From the cell containing the given text, extract its center point as [x, y] coordinate. 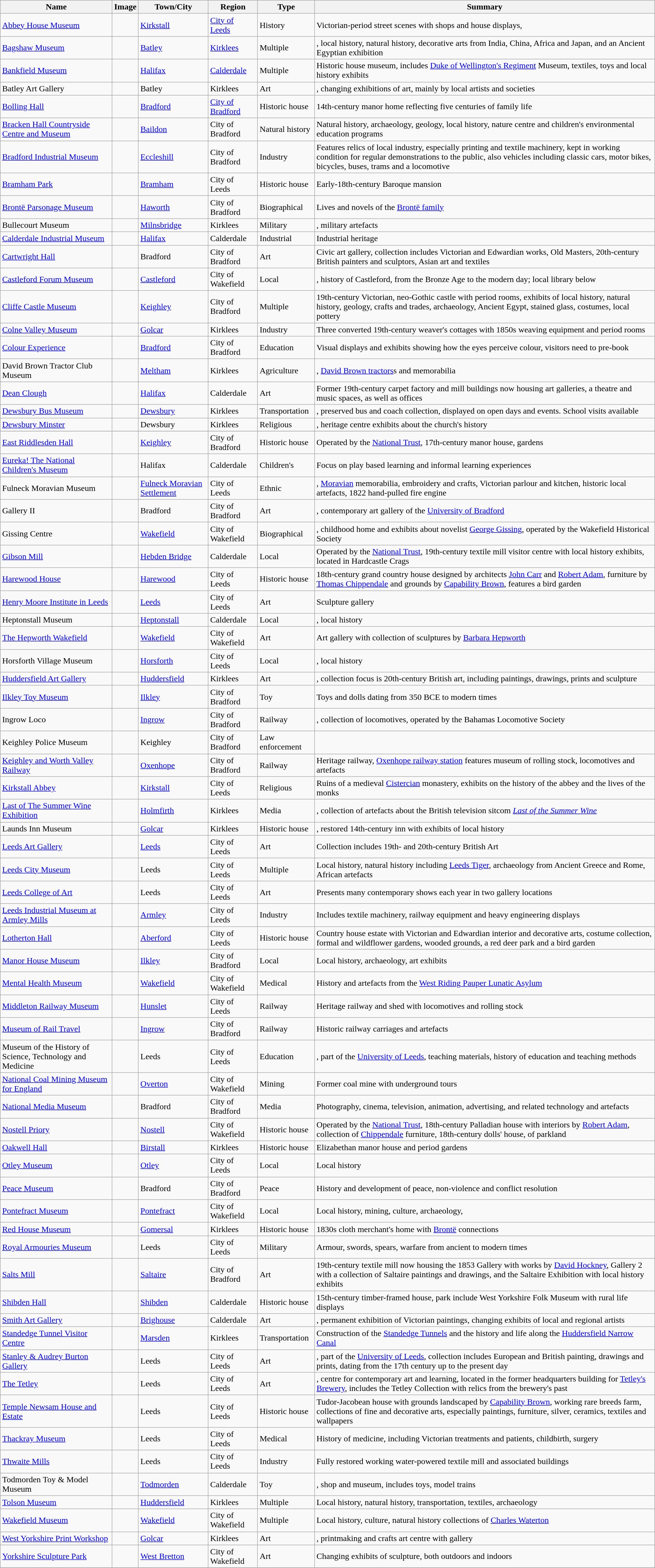
Gissing Centre [56, 533]
Elizabethan manor house and period gardens [485, 1147]
, collection of artefacts about the British television sitcom Last of the Summer Wine [485, 810]
Ilkley Toy Museum [56, 697]
The Hepworth Wakefield [56, 638]
Todmorden Toy & Model Museum [56, 1484]
15th-century timber-framed house, park include West Yorkshire Folk Museum with rural life displays [485, 1302]
Historic house museum, includes Duke of Wellington's Regiment Museum, textiles, toys and local history exhibits [485, 71]
Mental Health Museum [56, 983]
Bullecourt Museum [56, 225]
Shibden Hall [56, 1302]
Early-18th-century Baroque mansion [485, 184]
Summary [485, 7]
, restored 14th-century inn with exhibits of local history [485, 829]
Marsden [174, 1338]
Heritage railway, Oxenhope railway station features museum of rolling stock, locomotives and artefacts [485, 765]
Victorian-period street scenes with shops and house displays, [485, 25]
, shop and museum, includes toys, model trains [485, 1484]
Leeds College of Art [56, 892]
Oxenhope [174, 765]
Cliffe Castle Museum [56, 307]
Local history, culture, natural history collections of Charles Waterton [485, 1520]
Changing exhibits of sculpture, both outdoors and indoors [485, 1556]
Presents many contemporary shows each year in two gallery locations [485, 892]
Overton [174, 1084]
Heptonstall Museum [56, 620]
West Bretton [174, 1556]
History and artefacts from the West Riding Pauper Lunatic Asylum [485, 983]
History of medicine, including Victorian treatments and patients, childbirth, surgery [485, 1439]
Operated by the National Trust, 17th-century manor house, gardens [485, 442]
Bradford Industrial Museum [56, 157]
Tolson Museum [56, 1502]
Bramham [174, 184]
Type [286, 7]
West Yorkshire Print Workshop [56, 1538]
Fulneck Moravian Settlement [174, 488]
Gallery II [56, 511]
Name [56, 7]
Bagshaw Museum [56, 48]
Wakefield Museum [56, 1520]
Construction of the Standedge Tunnels and the history and life along the Huddersfield Narrow Canal [485, 1338]
Ethnic [286, 488]
Abbey House Museum [56, 25]
, childhood home and exhibits about novelist George Gissing, operated by the Wakefield Historical Society [485, 533]
Horsforth Village Museum [56, 661]
Local history, natural history, transportation, textiles, archaeology [485, 1502]
Huddersfield Art Gallery [56, 679]
Local history, mining, culture, archaeology, [485, 1211]
Leeds Art Gallery [56, 847]
Armour, swords, spears, warfare from ancient to modern times [485, 1247]
, local history, natural history, decorative arts from India, China, Africa and Japan, and an Ancient Egyptian exhibition [485, 48]
History and development of peace, non-violence and conflict resolution [485, 1188]
, part of the University of Leeds, teaching materials, history of education and teaching methods [485, 1056]
Dean Clough [56, 393]
Historic railway carriages and artefacts [485, 1029]
Colne Valley Museum [56, 330]
Birstall [174, 1147]
Local history, archaeology, art exhibits [485, 961]
Meltham [174, 370]
Fully restored working water-powered textile mill and associated buildings [485, 1461]
Henry Moore Institute in Leeds [56, 602]
Pontefract Museum [56, 1211]
Launds Inn Museum [56, 829]
Gibson Mill [56, 556]
Smith Art Gallery [56, 1320]
Armley [174, 915]
Heritage railway and shed with locomotives and rolling stock [485, 1006]
Brontë Parsonage Museum [56, 207]
Toys and dolls dating from 350 BCE to modern times [485, 697]
, heritage centre exhibits about the church's history [485, 424]
Baildon [174, 129]
Includes textile machinery, railway equipment and heavy engineering displays [485, 915]
Dewsbury Minster [56, 424]
Image [125, 7]
Museum of the History of Science, Technology and Medicine [56, 1056]
Gomersal [174, 1229]
Horsforth [174, 661]
Castleford [174, 279]
Leeds City Museum [56, 869]
Visual displays and exhibits showing how the eyes perceive colour, visitors need to pre-book [485, 348]
Leeds Industrial Museum at Armley Mills [56, 915]
, military artefacts [485, 225]
Thwaite Mills [56, 1461]
Region [233, 7]
14th-century manor home reflecting five centuries of family life [485, 106]
Pontefract [174, 1211]
Kirkstall Abbey [56, 788]
Oakwell Hall [56, 1147]
Collection includes 19th- and 20th-century British Art [485, 847]
Bracken Hall Countryside Centre and Museum [56, 129]
Standedge Tunnel Visitor Centre [56, 1338]
Yorkshire Sculpture Park [56, 1556]
Haworth [174, 207]
Salts Mill [56, 1274]
Manor House Museum [56, 961]
The Tetley [56, 1384]
, contemporary art gallery of the University of Bradford [485, 511]
Former coal mine with underground tours [485, 1084]
East Riddlesden Hall [56, 442]
Former 19th-century carpet factory and mill buildings now housing art galleries, a theatre and music spaces, as well as offices [485, 393]
Thackray Museum [56, 1439]
Todmorden [174, 1484]
Bankfield Museum [56, 71]
Keighley Police Museum [56, 743]
Temple Newsam House and Estate [56, 1411]
Milnsbridge [174, 225]
, changing exhibitions of art, mainly by local artists and societies [485, 89]
Art gallery with collection of sculptures by Barbara Hepworth [485, 638]
Batley Art Gallery [56, 89]
David Brown Tractor Club Museum [56, 370]
Local history, natural history including Leeds Tiger, archaeology from Ancient Greece and Rome, African artefacts [485, 869]
Bolling Hall [56, 106]
Stanley & Audrey Burton Gallery [56, 1361]
Otley [174, 1165]
Last of The Summer Wine Exhibition [56, 810]
Natural history [286, 129]
Bramham Park [56, 184]
Lotherton Hall [56, 938]
Hunslet [174, 1006]
Children's [286, 465]
Keighley and Worth Valley Railway [56, 765]
Sculpture gallery [485, 602]
Nostell [174, 1130]
, collection of locomotives, operated by the Bahamas Locomotive Society [485, 719]
Ruins of a medieval Cistercian monastery, exhibits on the history of the abbey and the lives of the monks [485, 788]
Middleton Railway Museum [56, 1006]
, preserved bus and coach collection, displayed on open days and events. School visits available [485, 411]
, collection focus is 20th-century British art, including paintings, drawings, prints and sculpture [485, 679]
Focus on play based learning and informal learning experiences [485, 465]
, David Brown tractorss and memorabilia [485, 370]
Peace [286, 1188]
Museum of Rail Travel [56, 1029]
Harewood [174, 579]
, permanent exhibition of Victorian paintings, changing exhibits of local and regional artists [485, 1320]
Nostell Priory [56, 1130]
Operated by the National Trust, 19th-century textile mill visitor centre with local history exhibits, located in Hardcastle Crags [485, 556]
Lives and novels of the Brontë family [485, 207]
Agriculture [286, 370]
Peace Museum [56, 1188]
Shibden [174, 1302]
Brighouse [174, 1320]
Local history [485, 1165]
Saltaire [174, 1274]
Industrial [286, 238]
Hebden Bridge [174, 556]
Eccleshill [174, 157]
Calderdale Industrial Museum [56, 238]
National Coal Mining Museum for England [56, 1084]
Castleford Forum Museum [56, 279]
Cartwright Hall [56, 256]
Colour Experience [56, 348]
, Moravian memorabilia, embroidery and crafts, Victorian parlour and kitchen, historic local artefacts, 1822 hand-pulled fire engine [485, 488]
Dewsbury Bus Museum [56, 411]
Town/City [174, 7]
1830s cloth merchant's home with Brontë connections [485, 1229]
Ingrow Loco [56, 719]
Heptonstall [174, 620]
Mining [286, 1084]
, printmaking and crafts art centre with gallery [485, 1538]
Fulneck Moravian Museum [56, 488]
National Media Museum [56, 1106]
Royal Armouries Museum [56, 1247]
Law enforcement [286, 743]
Red House Museum [56, 1229]
Natural history, archaeology, geology, local history, nature centre and children's environmental education programs [485, 129]
Holmfirth [174, 810]
Harewood House [56, 579]
, history of Castleford, from the Bronze Age to the modern day; local library below [485, 279]
Aberford [174, 938]
Otley Museum [56, 1165]
Three converted 19th-century weaver's cottages with 1850s weaving equipment and period rooms [485, 330]
Industrial heritage [485, 238]
Photography, cinema, television, animation, advertising, and related technology and artefacts [485, 1106]
Eureka! The National Children's Museum [56, 465]
History [286, 25]
